Find where the given text appears and provide that cell's center as [x, y] coordinate. 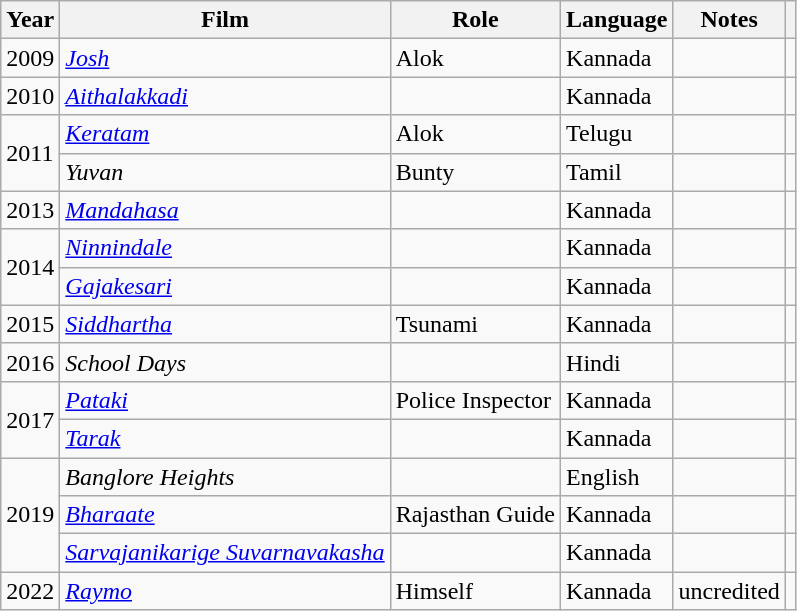
2011 [30, 153]
Himself [475, 591]
Role [475, 20]
Yuvan [225, 172]
Mandahasa [225, 210]
Siddhartha [225, 324]
Telugu [617, 134]
Aithalakkadi [225, 96]
Bharaate [225, 515]
Hindi [617, 362]
Year [30, 20]
Ninnindale [225, 248]
Police Inspector [475, 400]
Bunty [475, 172]
2017 [30, 419]
Rajasthan Guide [475, 515]
School Days [225, 362]
Film [225, 20]
Gajakesari [225, 286]
Pataki [225, 400]
Keratam [225, 134]
2010 [30, 96]
Tamil [617, 172]
2013 [30, 210]
uncredited [729, 591]
Sarvajanikarige Suvarnavakasha [225, 553]
Josh [225, 58]
2022 [30, 591]
2019 [30, 515]
Notes [729, 20]
Raymo [225, 591]
2015 [30, 324]
Banglore Heights [225, 477]
2016 [30, 362]
Tarak [225, 438]
Tsunami [475, 324]
2014 [30, 267]
Language [617, 20]
2009 [30, 58]
English [617, 477]
